Determine the (X, Y) coordinate at the center of the cell enclosing the given text.  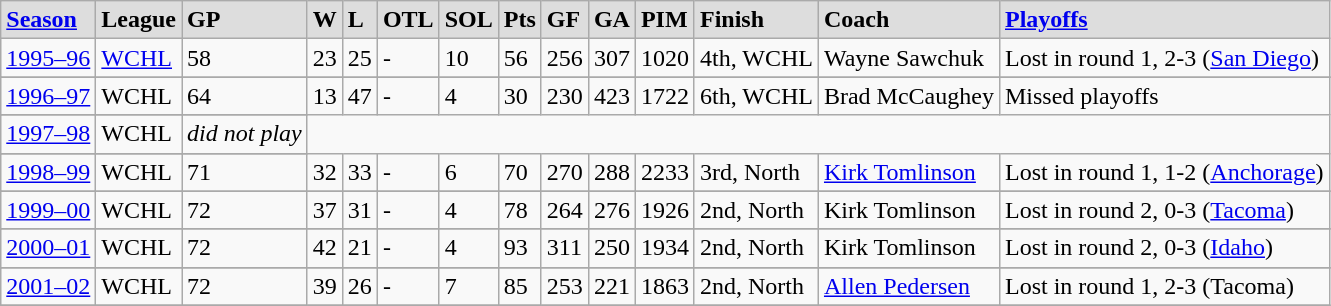
58 (245, 58)
6 (468, 172)
276 (612, 210)
39 (324, 286)
Lost in round 1, 2-3 (Tacoma) (1164, 286)
70 (520, 172)
10 (468, 58)
21 (360, 248)
2233 (664, 172)
Wayne Sawchuk (908, 58)
Allen Pedersen (908, 286)
56 (520, 58)
did not play (245, 134)
6th, WCHL (756, 96)
3rd, North (756, 172)
1863 (664, 286)
64 (245, 96)
264 (564, 210)
221 (612, 286)
1926 (664, 210)
Season (48, 20)
32 (324, 172)
1996–97 (48, 96)
Brad McCaughey (908, 96)
GA (612, 20)
25 (360, 58)
42 (324, 248)
30 (520, 96)
Lost in round 2, 0-3 (Tacoma) (1164, 210)
Finish (756, 20)
4th, WCHL (756, 58)
W (324, 20)
Lost in round 1, 1-2 (Anchorage) (1164, 172)
423 (612, 96)
1997–98 (48, 134)
47 (360, 96)
1020 (664, 58)
256 (564, 58)
311 (564, 248)
GP (245, 20)
Lost in round 2, 0-3 (Idaho) (1164, 248)
OTL (408, 20)
253 (564, 286)
1934 (664, 248)
26 (360, 286)
Lost in round 1, 2-3 (San Diego) (1164, 58)
85 (520, 286)
SOL (468, 20)
37 (324, 210)
Missed playoffs (1164, 96)
250 (612, 248)
307 (612, 58)
23 (324, 58)
13 (324, 96)
PIM (664, 20)
288 (612, 172)
1999–00 (48, 210)
1995–96 (48, 58)
2000–01 (48, 248)
71 (245, 172)
270 (564, 172)
7 (468, 286)
L (360, 20)
Coach (908, 20)
33 (360, 172)
31 (360, 210)
Pts (520, 20)
Playoffs (1164, 20)
1998–99 (48, 172)
78 (520, 210)
230 (564, 96)
GF (564, 20)
League (139, 20)
1722 (664, 96)
2001–02 (48, 286)
93 (520, 248)
